Detect which cell encompasses the target text, then output its (x, y) center coordinate. 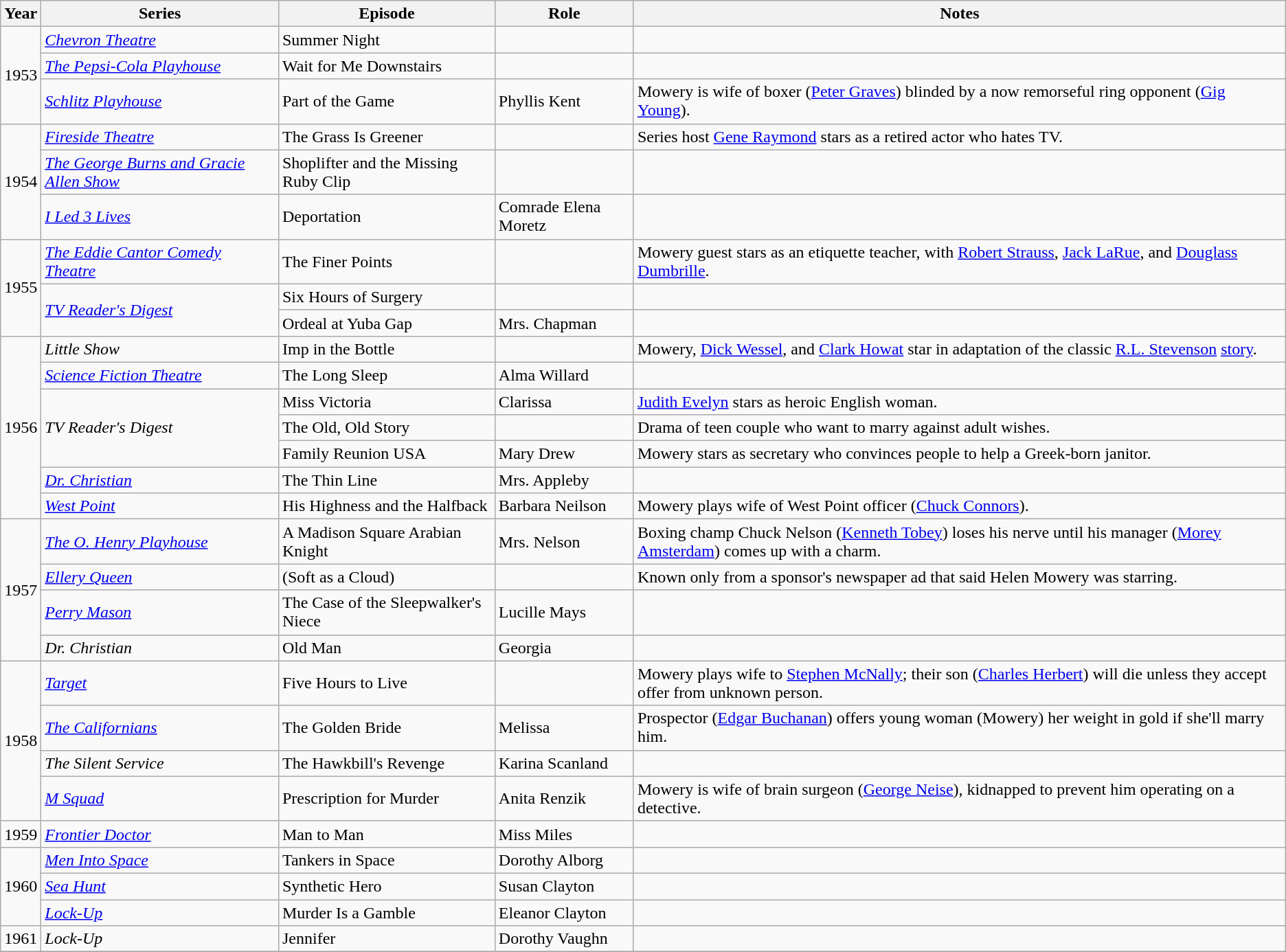
Series host Gene Raymond stars as a retired actor who hates TV. (959, 137)
Role (564, 14)
1956 (21, 427)
The Grass Is Greener (386, 137)
The Golden Bride (386, 728)
Family Reunion USA (386, 454)
Mrs. Chapman (564, 323)
Phyllis Kent (564, 102)
Miss Miles (564, 834)
Mary Drew (564, 454)
Perry Mason (160, 613)
Mowery, Dick Wessel, and Clark Howat star in adaptation of the classic R.L. Stevenson story. (959, 349)
1953 (21, 76)
Barbara Neilson (564, 506)
Prospector (Edgar Buchanan) offers young woman (Mowery) her weight in gold if she'll marry him. (959, 728)
The Pepsi-Cola Playhouse (160, 66)
The Finer Points (386, 261)
The Californians (160, 728)
Clarissa (564, 402)
The Silent Service (160, 763)
Anita Renzik (564, 798)
Frontier Doctor (160, 834)
The George Burns and Gracie Allen Show (160, 172)
Murder Is a Gamble (386, 913)
Prescription for Murder (386, 798)
Wait for Me Downstairs (386, 66)
1958 (21, 740)
Dorothy Alborg (564, 860)
The Hawkbill's Revenge (386, 763)
Mowery stars as secretary who convinces people to help a Greek-born janitor. (959, 454)
The Thin Line (386, 480)
1960 (21, 886)
Chevron Theatre (160, 40)
Fireside Theatre (160, 137)
Deportation (386, 217)
Ellery Queen (160, 577)
West Point (160, 506)
Little Show (160, 349)
Summer Night (386, 40)
The O. Henry Playhouse (160, 541)
Eleanor Clayton (564, 913)
Mowery guest stars as an etiquette teacher, with Robert Strauss, Jack LaRue, and Douglass Dumbrille. (959, 261)
Mrs. Appleby (564, 480)
Man to Man (386, 834)
Comrade Elena Moretz (564, 217)
Lucille Mays (564, 613)
His Highness and the Halfback (386, 506)
1957 (21, 590)
Boxing champ Chuck Nelson (Kenneth Tobey) loses his nerve until his manager (Morey Amsterdam) comes up with a charm. (959, 541)
Susan Clayton (564, 886)
The Case of the Sleepwalker's Niece (386, 613)
Ordeal at Yuba Gap (386, 323)
1955 (21, 287)
Science Fiction Theatre (160, 375)
Mrs. Nelson (564, 541)
1961 (21, 939)
Judith Evelyn stars as heroic English woman. (959, 402)
Episode (386, 14)
Sea Hunt (160, 886)
Schlitz Playhouse (160, 102)
Mowery is wife of brain surgeon (George Neise), kidnapped to prevent him operating on a detective. (959, 798)
Mowery is wife of boxer (Peter Graves) blinded by a now remorseful ring opponent (Gig Young). (959, 102)
Melissa (564, 728)
Mowery plays wife of West Point officer (Chuck Connors). (959, 506)
Synthetic Hero (386, 886)
Dorothy Vaughn (564, 939)
Karina Scanland (564, 763)
Year (21, 14)
1954 (21, 181)
Imp in the Bottle (386, 349)
Old Man (386, 648)
Target (160, 683)
Series (160, 14)
Shoplifter and the Missing Ruby Clip (386, 172)
A Madison Square Arabian Knight (386, 541)
Miss Victoria (386, 402)
I Led 3 Lives (160, 217)
Jennifer (386, 939)
Notes (959, 14)
Five Hours to Live (386, 683)
Known only from a sponsor's newspaper ad that said Helen Mowery was starring. (959, 577)
Georgia (564, 648)
Men Into Space (160, 860)
M Squad (160, 798)
(Soft as a Cloud) (386, 577)
Drama of teen couple who want to marry against adult wishes. (959, 428)
1959 (21, 834)
Six Hours of Surgery (386, 297)
The Long Sleep (386, 375)
Part of the Game (386, 102)
Alma Willard (564, 375)
The Old, Old Story (386, 428)
Mowery plays wife to Stephen McNally; their son (Charles Herbert) will die unless they accept offer from unknown person. (959, 683)
Tankers in Space (386, 860)
The Eddie Cantor Comedy Theatre (160, 261)
